Locate the cell with the specified text and output its [X, Y] center coordinate. 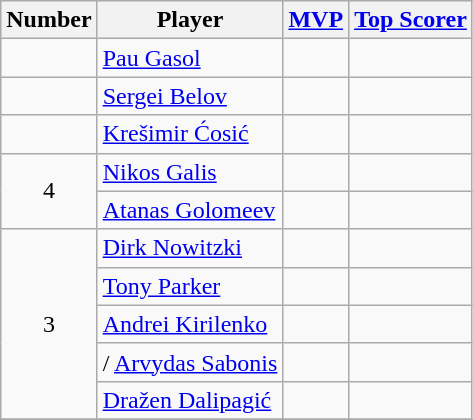
MVP [316, 20]
Nikos Galis [190, 172]
Dirk Nowitzki [190, 248]
Top Scorer [411, 20]
Number [49, 20]
Tony Parker [190, 286]
3 [49, 324]
Pau Gasol [190, 58]
Dražen Dalipagić [190, 400]
Krešimir Ćosić [190, 134]
Sergei Belov [190, 96]
Andrei Kirilenko [190, 324]
4 [49, 191]
Atanas Golomeev [190, 210]
/ Arvydas Sabonis [190, 362]
Player [190, 20]
